From the cell containing the given text, extract its center point as (X, Y) coordinate. 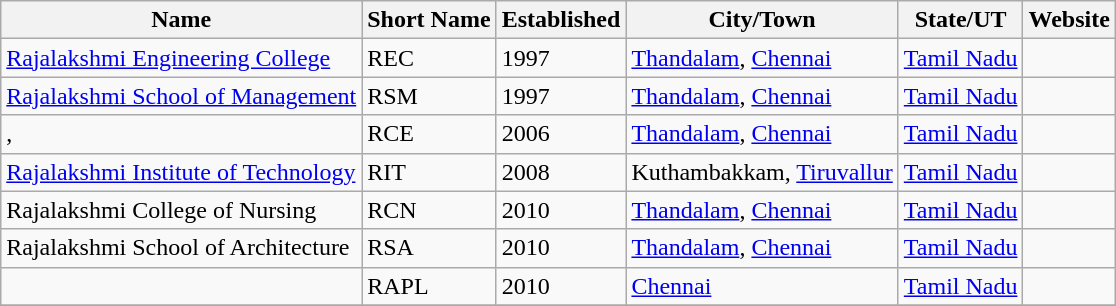
Established (561, 20)
Chennai (762, 286)
Rajalakshmi Institute of Technology (182, 172)
Website (1069, 20)
Rajalakshmi School of Management (182, 96)
RSM (429, 96)
Short Name (429, 20)
State/UT (960, 20)
RCN (429, 210)
Name (182, 20)
2006 (561, 134)
, (182, 134)
2008 (561, 172)
Kuthambakkam, Tiruvallur (762, 172)
Rajalakshmi School of Architecture (182, 248)
RSA (429, 248)
REC (429, 58)
Rajalakshmi Engineering College (182, 58)
RCE (429, 134)
Rajalakshmi College of Nursing (182, 210)
City/Town (762, 20)
RAPL (429, 286)
RIT (429, 172)
